Capture the cell that displays the provided text and extract its [x, y] central coordinate. 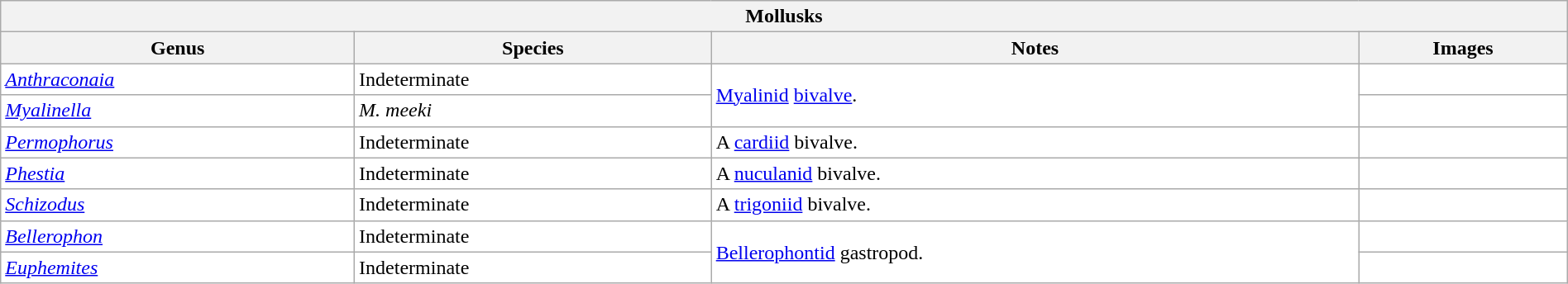
A cardiid bivalve. [1035, 142]
A trigoniid bivalve. [1035, 205]
Images [1463, 48]
Myalinid bivalve. [1035, 95]
A nuculanid bivalve. [1035, 173]
M. meeki [533, 111]
Euphemites [178, 267]
Permophorus [178, 142]
Species [533, 48]
Bellerophontid gastropod. [1035, 252]
Phestia [178, 173]
Mollusks [784, 17]
Genus [178, 48]
Myalinella [178, 111]
Anthraconaia [178, 79]
Schizodus [178, 205]
Bellerophon [178, 236]
Notes [1035, 48]
